Find where the given text appears and provide that cell's center as [x, y] coordinate. 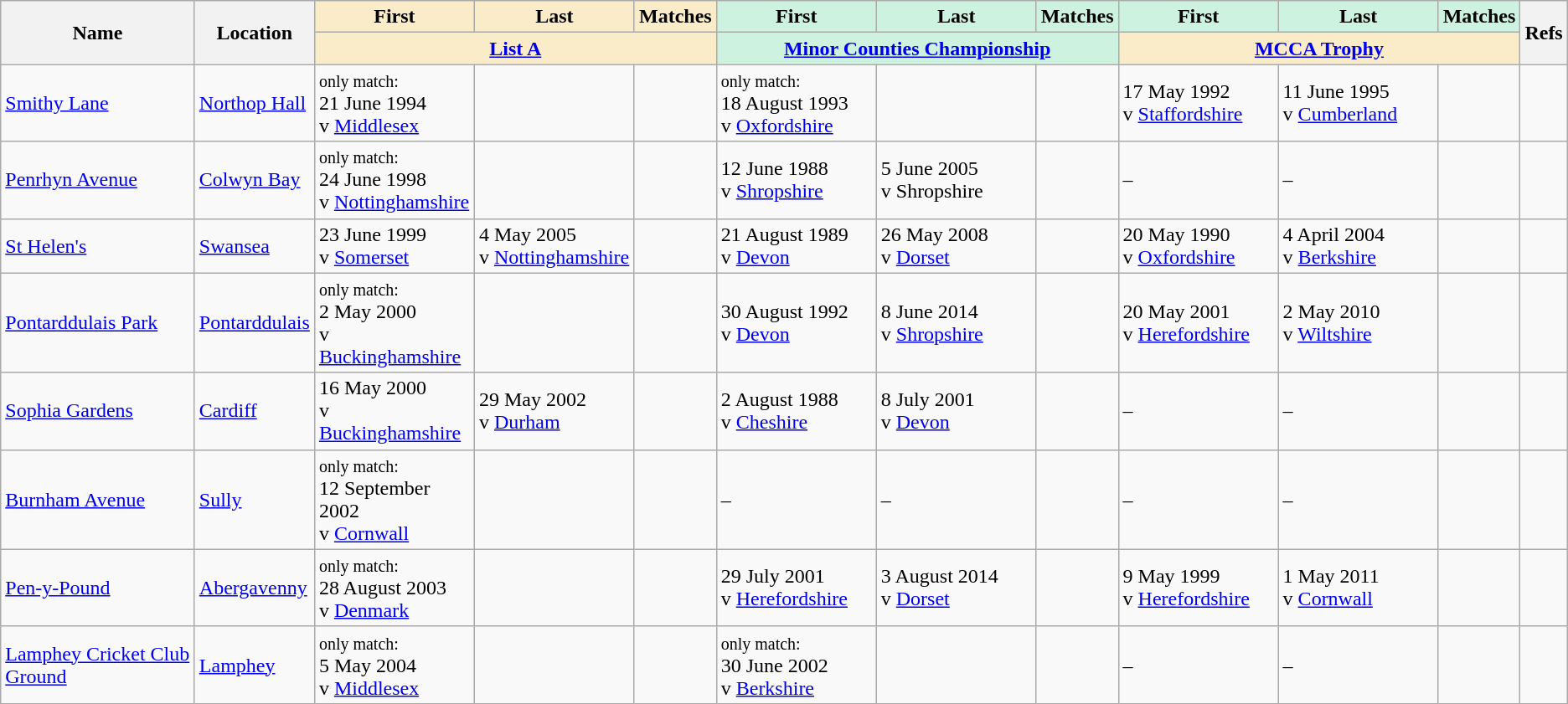
Name [98, 33]
List A [515, 49]
11 June 1995v Cumberland [1359, 103]
4 April 2004v Berkshire [1359, 246]
Lamphey [255, 665]
Swansea [255, 246]
only match:30 June 2002v Berkshire [796, 665]
29 May 2002v Durham [554, 411]
8 July 2001v Devon [957, 411]
Cardiff [255, 411]
21 August 1989v Devon [796, 246]
29 July 2001v Herefordshire [796, 588]
Smithy Lane [98, 103]
30 August 1992v Devon [796, 323]
Minor Counties Championship [917, 49]
only match:18 August 1993v Oxfordshire [796, 103]
Refs [1544, 33]
1 May 2011v Cornwall [1359, 588]
only match:28 August 2003v Denmark [394, 588]
2 August 1988v Cheshire [796, 411]
only match:21 June 1994v Middlesex [394, 103]
Location [255, 33]
Penrhyn Avenue [98, 180]
Sully [255, 499]
8 June 2014v Shropshire [957, 323]
Pen-y-Pound [98, 588]
3 August 2014v Dorset [957, 588]
only match:24 June 1998v Nottinghamshire [394, 180]
Sophia Gardens [98, 411]
Pontarddulais [255, 323]
2 May 2010v Wiltshire [1359, 323]
17 May 1992v Staffordshire [1198, 103]
4 May 2005v Nottinghamshire [554, 246]
26 May 2008v Dorset [957, 246]
only match:5 May 2004v Middlesex [394, 665]
Colwyn Bay [255, 180]
MCCA Trophy [1319, 49]
Lamphey Cricket Club Ground [98, 665]
Northop Hall [255, 103]
Abergavenny [255, 588]
Pontarddulais Park [98, 323]
5 June 2005v Shropshire [957, 180]
9 May 1999v Herefordshire [1198, 588]
23 June 1999v Somerset [394, 246]
St Helen's [98, 246]
20 May 2001v Herefordshire [1198, 323]
only match:12 September 2002v Cornwall [394, 499]
Burnham Avenue [98, 499]
20 May 1990v Oxfordshire [1198, 246]
only match:2 May 2000v Buckinghamshire [394, 323]
12 June 1988v Shropshire [796, 180]
16 May 2000v Buckinghamshire [394, 411]
